Determine the [X, Y] coordinate at the center of the cell enclosing the given text.  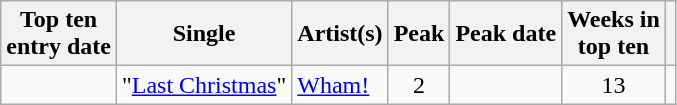
Peak [419, 34]
Artist(s) [340, 34]
Wham! [340, 85]
"Last Christmas" [204, 85]
2 [419, 85]
13 [614, 85]
Single [204, 34]
Weeks intop ten [614, 34]
Top tenentry date [59, 34]
Peak date [506, 34]
